Scan for the cell matching the given text and deliver its (X, Y) coordinate at center. 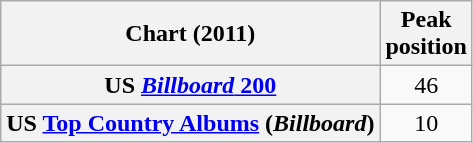
US Top Country Albums (Billboard) (190, 123)
10 (426, 123)
46 (426, 85)
Chart (2011) (190, 34)
US Billboard 200 (190, 85)
Peakposition (426, 34)
